Find where the given text appears and provide that cell's center as (x, y) coordinate. 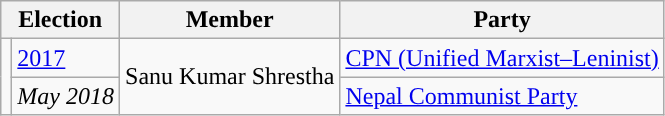
Election (60, 20)
Nepal Communist Party (502, 96)
Party (502, 20)
May 2018 (66, 96)
Member (230, 20)
CPN (Unified Marxist–Leninist) (502, 58)
Sanu Kumar Shrestha (230, 77)
2017 (66, 58)
